Find where the given text appears and provide that cell's center as (x, y) coordinate. 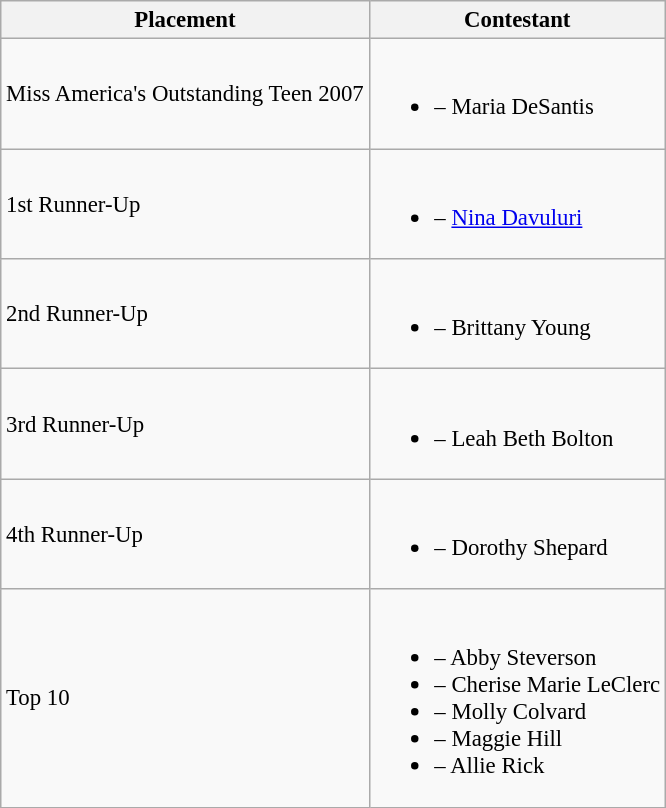
– Nina Davuluri (517, 204)
– Leah Beth Bolton (517, 424)
– Maria DeSantis (517, 94)
Top 10 (185, 698)
– Dorothy Shepard (517, 534)
Contestant (517, 20)
2nd Runner-Up (185, 314)
1st Runner-Up (185, 204)
– Brittany Young (517, 314)
Miss America's Outstanding Teen 2007 (185, 94)
– Abby Steverson – Cherise Marie LeClerc – Molly Colvard – Maggie Hill – Allie Rick (517, 698)
3rd Runner-Up (185, 424)
Placement (185, 20)
4th Runner-Up (185, 534)
